Return [X, Y] of the center of cell containing provided text 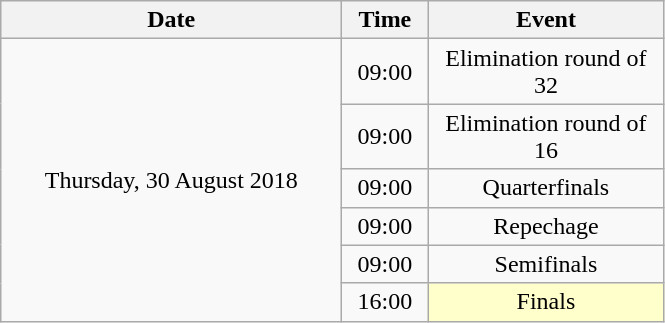
Elimination round of 32 [546, 72]
Quarterfinals [546, 188]
Semifinals [546, 264]
Event [546, 20]
Time [385, 20]
16:00 [385, 302]
Repechage [546, 226]
Date [172, 20]
Thursday, 30 August 2018 [172, 180]
Elimination round of 16 [546, 136]
Finals [546, 302]
